Find where the given text appears and provide that cell's center as (x, y) coordinate. 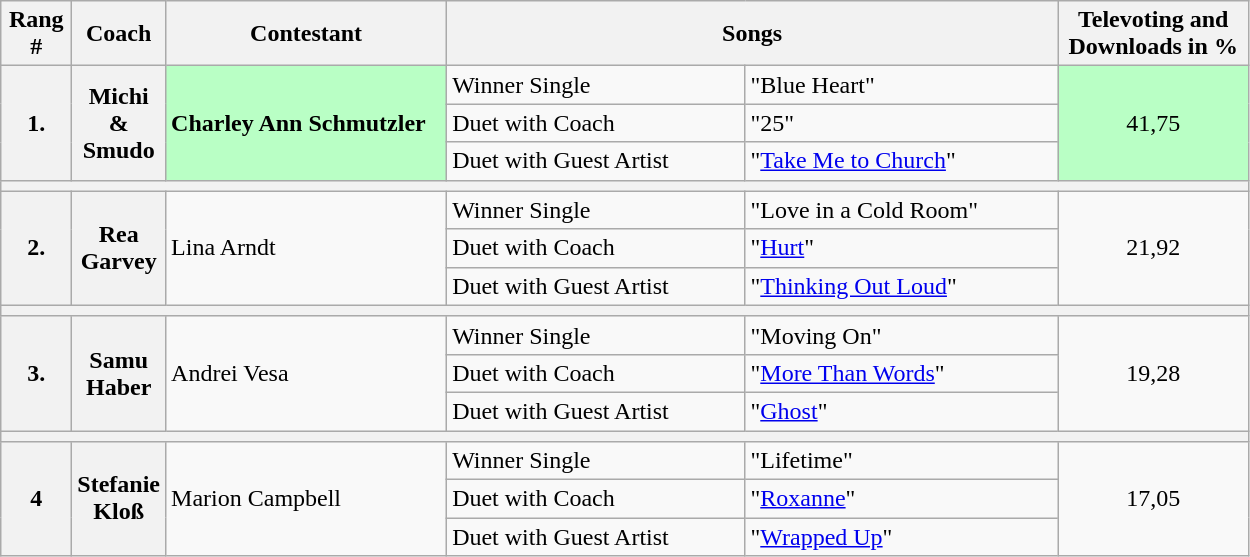
Michi & Smudo (119, 123)
"More Than Words" (902, 373)
"Ghost" (902, 411)
Lina Arndt (306, 248)
"Moving On" (902, 335)
Charley Ann Schmutzler (306, 123)
"Lifetime" (902, 461)
Contestant (306, 34)
4 (36, 499)
Stefanie Kloß (119, 499)
Televoting and Downloads in % (1154, 34)
"Take Me to Church" (902, 161)
41,75 (1154, 123)
Samu Haber (119, 373)
"25" (902, 123)
Coach (119, 34)
"Wrapped Up" (902, 537)
"Blue Heart" (902, 85)
Rang# (36, 34)
17,05 (1154, 499)
Marion Campbell (306, 499)
3. (36, 373)
Songs (752, 34)
"Thinking Out Loud" (902, 286)
2. (36, 248)
19,28 (1154, 373)
Rea Garvey (119, 248)
"Hurt" (902, 248)
Andrei Vesa (306, 373)
21,92 (1154, 248)
1. (36, 123)
"Roxanne" (902, 499)
"Love in a Cold Room" (902, 210)
